Return (x, y) of the center of cell containing provided text 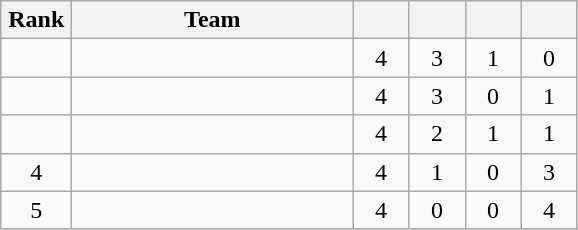
Rank (36, 20)
2 (437, 134)
5 (36, 210)
Team (212, 20)
